Return the (x, y) coordinate for the center point of the cell that contains the specified text.  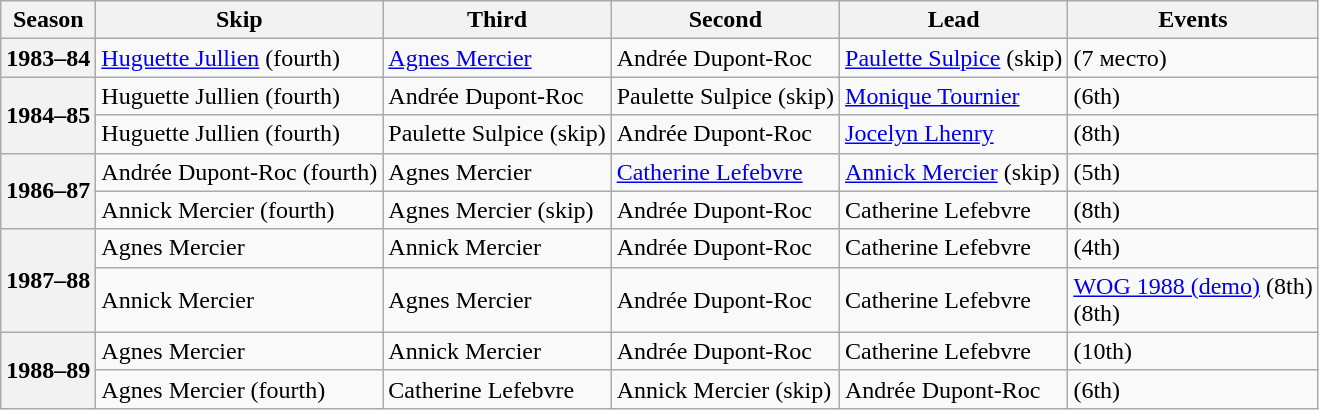
Andrée Dupont-Roc (fourth) (240, 172)
Lead (954, 20)
Events (1193, 20)
(10th) (1193, 351)
(5th) (1193, 172)
Agnes Mercier (fourth) (240, 389)
Jocelyn Lhenry (954, 134)
(4th) (1193, 248)
1988–89 (48, 370)
Monique Tournier (954, 96)
Season (48, 20)
Third (497, 20)
Second (725, 20)
Agnes Mercier (skip) (497, 210)
Skip (240, 20)
Annick Mercier (fourth) (240, 210)
1987–88 (48, 280)
WOG 1988 (demo) (8th) (8th) (1193, 300)
1983–84 (48, 58)
1986–87 (48, 191)
1984–85 (48, 115)
(7 место) (1193, 58)
